Return the (X, Y) coordinate for the center point of the cell that contains the specified text.  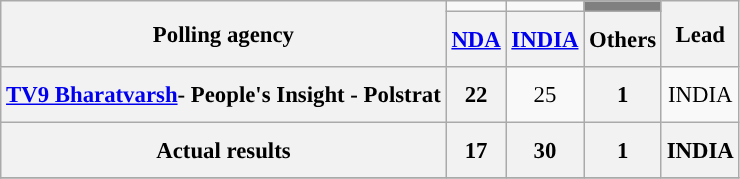
30 (545, 151)
TV9 Bharatvarsh- People's Insight - Polstrat (224, 95)
NDA (476, 40)
22 (476, 95)
17 (476, 151)
Lead (700, 34)
Actual results (224, 151)
Others (623, 40)
Polling agency (224, 34)
25 (545, 95)
